Return the (x, y) coordinate for the center point of the cell that contains the specified text.  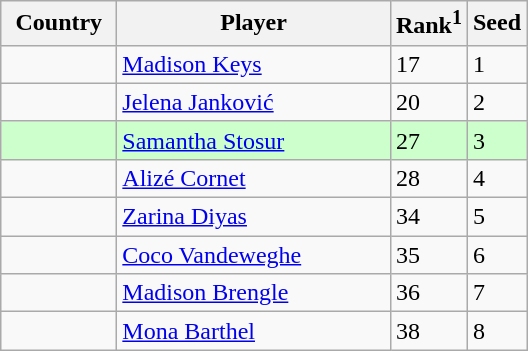
Coco Vandeweghe (254, 255)
Alizé Cornet (254, 178)
35 (428, 255)
Player (254, 24)
28 (428, 178)
34 (428, 217)
7 (496, 293)
38 (428, 331)
Mona Barthel (254, 331)
Country (59, 24)
20 (428, 102)
27 (428, 140)
Samantha Stosur (254, 140)
8 (496, 331)
Madison Keys (254, 64)
5 (496, 217)
2 (496, 102)
6 (496, 255)
Zarina Diyas (254, 217)
4 (496, 178)
1 (496, 64)
Rank1 (428, 24)
36 (428, 293)
Jelena Janković (254, 102)
3 (496, 140)
Madison Brengle (254, 293)
Seed (496, 24)
17 (428, 64)
